Find where the given text appears and provide that cell's center as (x, y) coordinate. 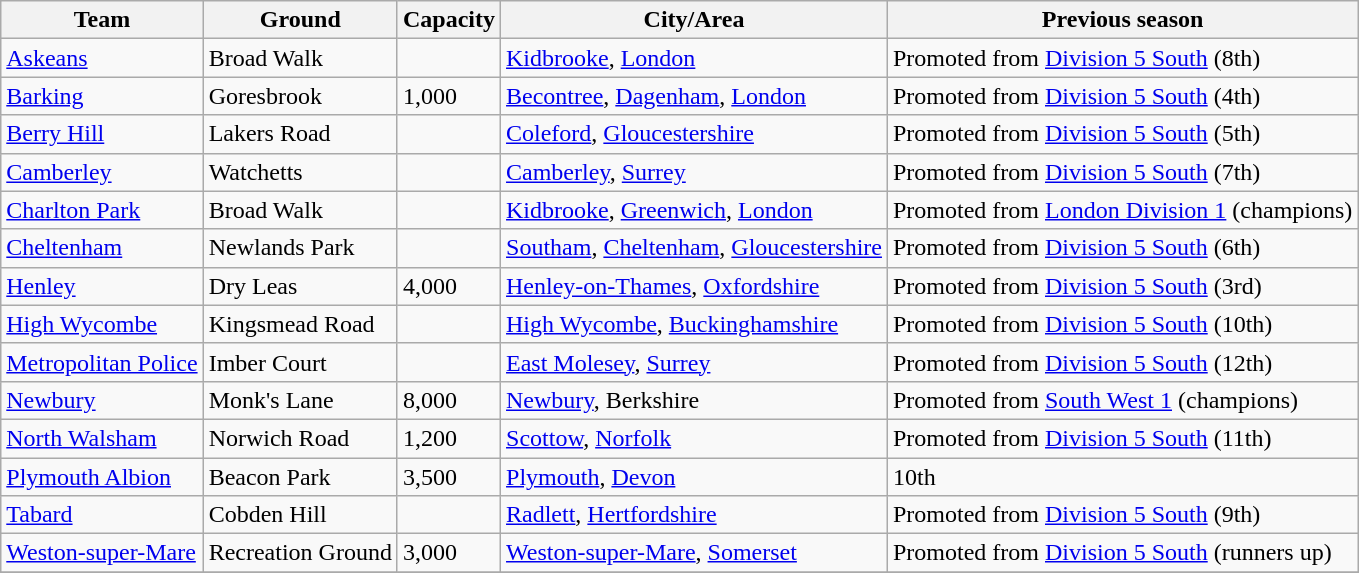
Cheltenham (102, 248)
City/Area (694, 20)
Norwich Road (300, 438)
Kingsmead Road (300, 324)
Southam, Cheltenham, Gloucestershire (694, 248)
Coleford, Gloucestershire (694, 134)
Kidbrooke, Greenwich, London (694, 210)
Plymouth, Devon (694, 477)
Plymouth Albion (102, 477)
Promoted from Division 5 South (5th) (1122, 134)
Dry Leas (300, 286)
Weston-super-Mare, Somerset (694, 553)
1,000 (448, 96)
North Walsham (102, 438)
East Molesey, Surrey (694, 362)
Henley (102, 286)
Lakers Road (300, 134)
Promoted from Division 5 South (11th) (1122, 438)
Barking (102, 96)
Promoted from Division 5 South (12th) (1122, 362)
Askeans (102, 58)
Goresbrook (300, 96)
Imber Court (300, 362)
1,200 (448, 438)
Kidbrooke, London (694, 58)
Promoted from Division 5 South (7th) (1122, 172)
Newbury (102, 400)
Promoted from Division 5 South (8th) (1122, 58)
Camberley, Surrey (694, 172)
Monk's Lane (300, 400)
3,000 (448, 553)
High Wycombe, Buckinghamshire (694, 324)
Watchetts (300, 172)
4,000 (448, 286)
Radlett, Hertfordshire (694, 515)
Beacon Park (300, 477)
Promoted from Division 5 South (6th) (1122, 248)
Promoted from Division 5 South (4th) (1122, 96)
Promoted from London Division 1 (champions) (1122, 210)
Tabard (102, 515)
Newbury, Berkshire (694, 400)
3,500 (448, 477)
Camberley (102, 172)
Weston-super-Mare (102, 553)
Previous season (1122, 20)
Henley-on-Thames, Oxfordshire (694, 286)
Scottow, Norfolk (694, 438)
Promoted from South West 1 (champions) (1122, 400)
8,000 (448, 400)
Cobden Hill (300, 515)
Charlton Park (102, 210)
Capacity (448, 20)
Recreation Ground (300, 553)
Team (102, 20)
Newlands Park (300, 248)
Ground (300, 20)
Metropolitan Police (102, 362)
Promoted from Division 5 South (10th) (1122, 324)
High Wycombe (102, 324)
Promoted from Division 5 South (runners up) (1122, 553)
Promoted from Division 5 South (3rd) (1122, 286)
Promoted from Division 5 South (9th) (1122, 515)
Berry Hill (102, 134)
Becontree, Dagenham, London (694, 96)
10th (1122, 477)
